For the text-containing cell, return its midpoint in (X, Y) coordinate format. 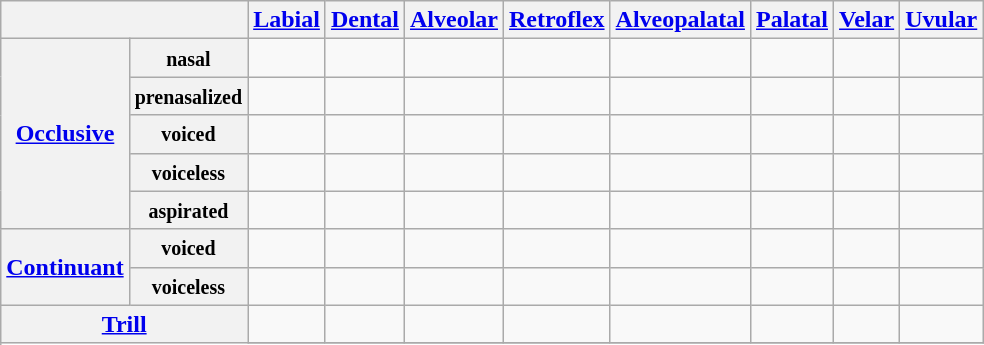
Palatal (792, 20)
Trill (124, 324)
Labial (287, 20)
Dental (364, 20)
prenasalized (188, 96)
Velar (867, 20)
nasal (188, 58)
Alveopalatal (680, 20)
aspirated (188, 210)
Uvular (942, 20)
Occlusive (65, 134)
Retroflex (558, 20)
Continuant (65, 267)
Alveolar (454, 20)
